For the text-containing cell, return its midpoint in (X, Y) coordinate format. 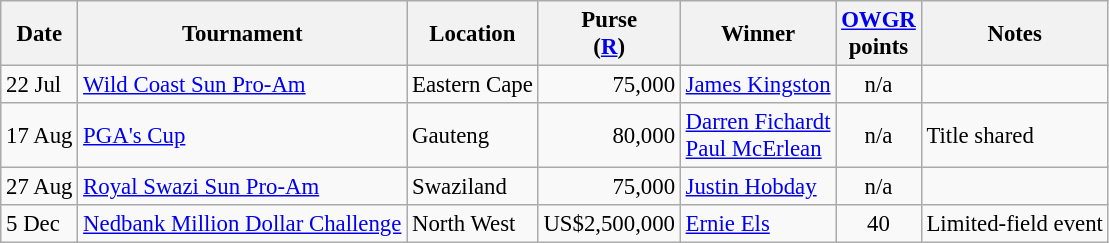
OWGRpoints (878, 34)
Ernie Els (758, 224)
Gauteng (472, 136)
Title shared (1014, 136)
Wild Coast Sun Pro-Am (242, 85)
North West (472, 224)
PGA's Cup (242, 136)
Winner (758, 34)
Limited-field event (1014, 224)
5 Dec (40, 224)
Notes (1014, 34)
James Kingston (758, 85)
Justin Hobday (758, 187)
Tournament (242, 34)
17 Aug (40, 136)
80,000 (609, 136)
27 Aug (40, 187)
Purse(R) (609, 34)
40 (878, 224)
Swaziland (472, 187)
Location (472, 34)
Darren Fichardt Paul McErlean (758, 136)
Eastern Cape (472, 85)
Date (40, 34)
Nedbank Million Dollar Challenge (242, 224)
22 Jul (40, 85)
US$2,500,000 (609, 224)
Royal Swazi Sun Pro-Am (242, 187)
